Provide the [x, y] coordinate of the cell's center where the given text is located.  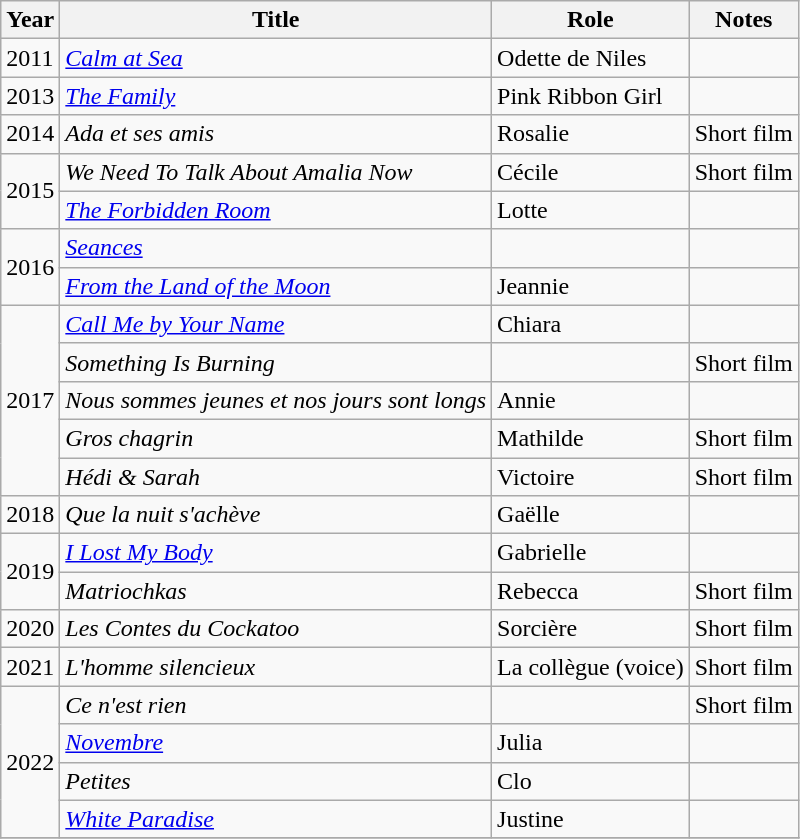
Jeannie [591, 286]
From the Land of the Moon [276, 286]
Rosalie [591, 134]
Gabrielle [591, 553]
The Forbidden Room [276, 210]
2021 [30, 667]
2018 [30, 515]
Lotte [591, 210]
The Family [276, 96]
Cécile [591, 172]
Odette de Niles [591, 58]
2020 [30, 629]
Ada et ses amis [276, 134]
Petites [276, 781]
Clo [591, 781]
Nous sommes jeunes et nos jours sont longs [276, 400]
La collègue (voice) [591, 667]
Victoire [591, 477]
2022 [30, 762]
Que la nuit s'achève [276, 515]
2017 [30, 400]
2015 [30, 191]
Les Contes du Cockatoo [276, 629]
White Paradise [276, 819]
Role [591, 20]
Gros chagrin [276, 438]
Pink Ribbon Girl [591, 96]
Sorcière [591, 629]
Title [276, 20]
Hédi & Sarah [276, 477]
We Need To Talk About Amalia Now [276, 172]
Justine [591, 819]
Call Me by Your Name [276, 324]
Gaëlle [591, 515]
Rebecca [591, 591]
Ce n'est rien [276, 705]
Novembre [276, 743]
Matriochkas [276, 591]
Annie [591, 400]
Something Is Burning [276, 362]
Julia [591, 743]
2011 [30, 58]
Calm at Sea [276, 58]
2019 [30, 572]
L'homme silencieux [276, 667]
Chiara [591, 324]
2013 [30, 96]
I Lost My Body [276, 553]
Notes [744, 20]
2014 [30, 134]
Year [30, 20]
2016 [30, 267]
Mathilde [591, 438]
Seances [276, 248]
